Capture the cell that displays the provided text and extract its (X, Y) central coordinate. 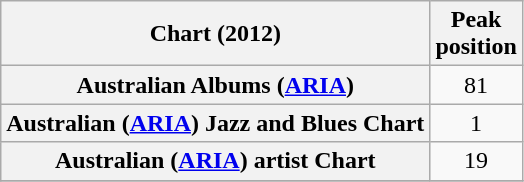
81 (476, 85)
Chart (2012) (216, 34)
Peakposition (476, 34)
Australian Albums (ARIA) (216, 85)
1 (476, 123)
Australian (ARIA) Jazz and Blues Chart (216, 123)
19 (476, 161)
Australian (ARIA) artist Chart (216, 161)
